Determine the [X, Y] coordinate at the center of the cell enclosing the given text.  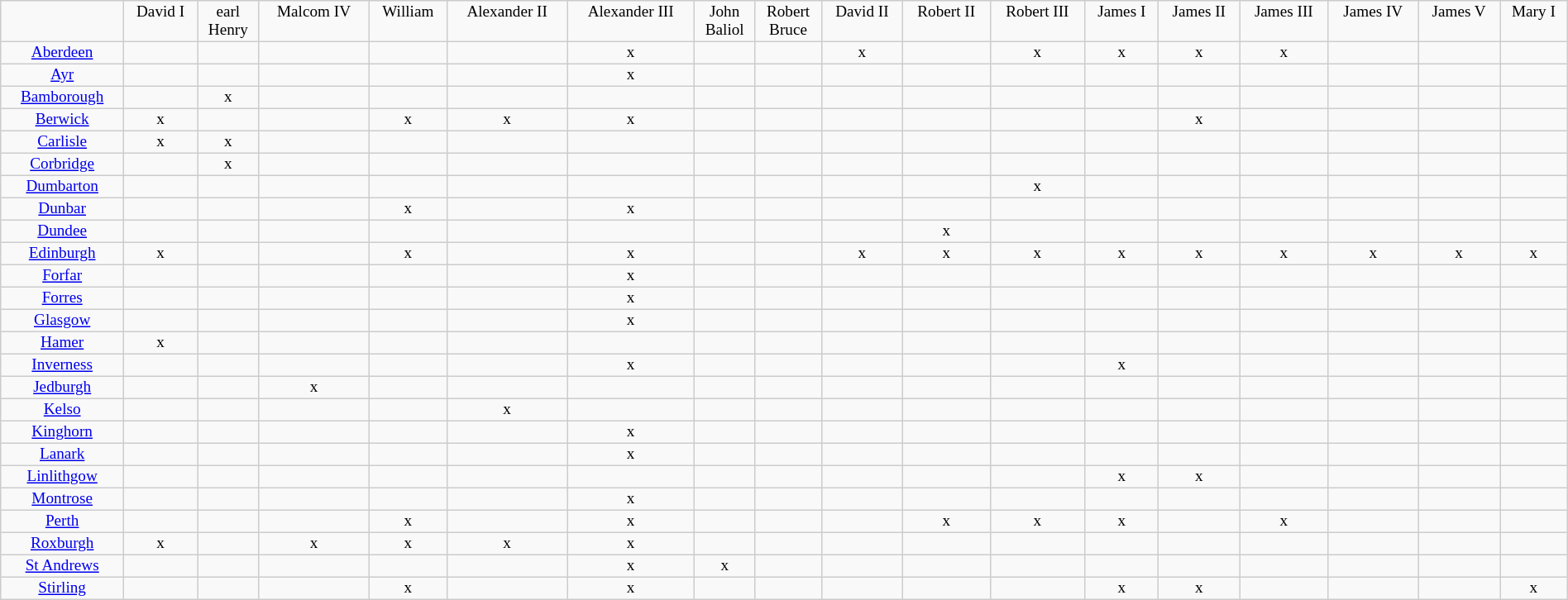
Inverness [63, 365]
Roxburgh [63, 544]
David I [160, 21]
James IV [1373, 21]
Forres [63, 298]
James II [1199, 21]
Stirling [63, 588]
James III [1284, 21]
Perth [63, 521]
Corbridge [63, 164]
David II [862, 21]
Mary I [1534, 21]
Dumbarton [63, 187]
Robert II [946, 21]
Bamborough [63, 98]
JohnBaliol [724, 21]
RobertBruce [789, 21]
Kelso [63, 410]
William [409, 21]
Edinburgh [63, 253]
earlHenry [228, 21]
Jedburgh [63, 387]
Carlisle [63, 142]
Lanark [63, 455]
Dundee [63, 231]
Robert III [1037, 21]
Forfar [63, 276]
James V [1459, 21]
St Andrews [63, 565]
Berwick [63, 119]
Alexander III [631, 21]
James I [1121, 21]
Malcom IV [314, 21]
Ayr [63, 74]
Montrose [63, 499]
Alexander II [508, 21]
Dunbar [63, 208]
Linlithgow [63, 476]
Aberdeen [63, 53]
Hamer [63, 342]
Glasgow [63, 321]
Kinghorn [63, 431]
